Pinpoint the cell where the given text exists, returning its (X, Y) midpoint coordinate. 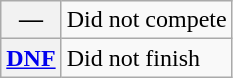
Did not finish (146, 58)
— (31, 20)
DNF (31, 58)
Did not compete (146, 20)
